Detect which cell encompasses the target text, then output its [x, y] center coordinate. 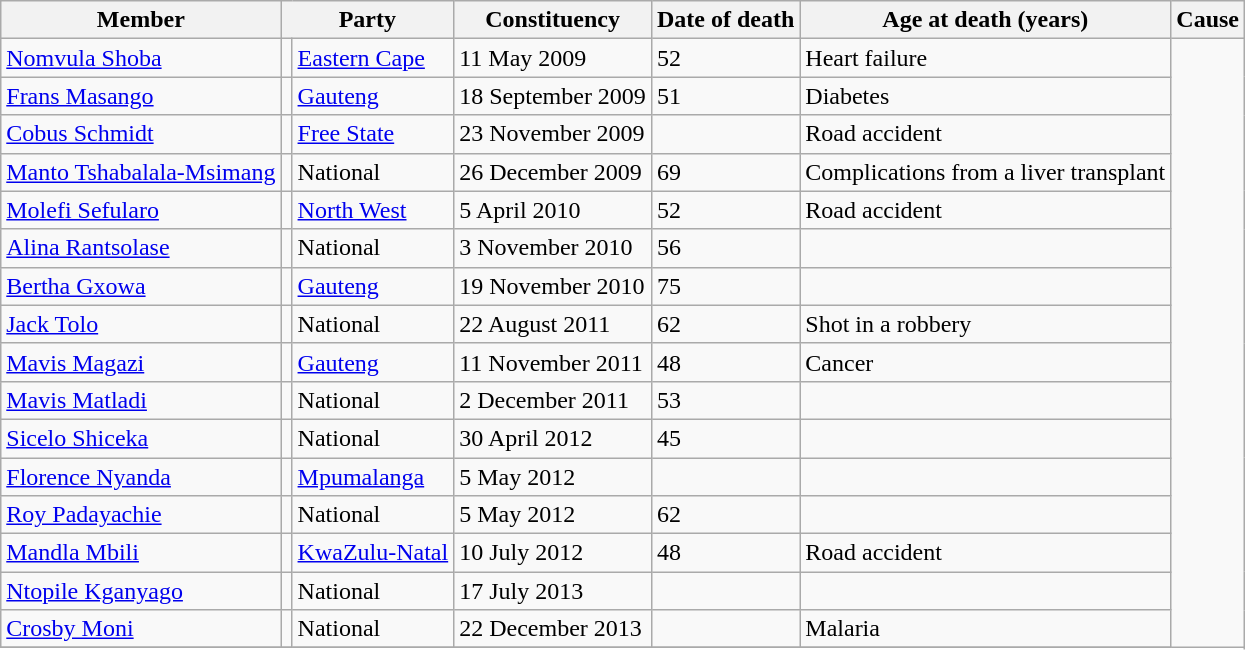
Age at death (years) [986, 20]
22 December 2013 [553, 629]
23 November 2009 [553, 134]
26 December 2009 [553, 172]
11 May 2009 [553, 58]
Mpumalanga [373, 477]
Sicelo Shiceka [141, 438]
Frans Masango [141, 96]
53 [725, 400]
Molefi Sefularo [141, 210]
Mavis Matladi [141, 400]
Complications from a liver transplant [986, 172]
Cause [1208, 20]
18 September 2009 [553, 96]
KwaZulu-Natal [373, 553]
Roy Padayachie [141, 515]
5 April 2010 [553, 210]
Heart failure [986, 58]
Shot in a robbery [986, 324]
69 [725, 172]
Eastern Cape [373, 58]
19 November 2010 [553, 286]
Constituency [553, 20]
56 [725, 248]
Malaria [986, 629]
22 August 2011 [553, 324]
Member [141, 20]
North West [373, 210]
Alina Rantsolase [141, 248]
Crosby Moni [141, 629]
30 April 2012 [553, 438]
Cancer [986, 362]
Diabetes [986, 96]
Nomvula Shoba [141, 58]
51 [725, 96]
11 November 2011 [553, 362]
10 July 2012 [553, 553]
45 [725, 438]
Party [368, 20]
Cobus Schmidt [141, 134]
Free State [373, 134]
Manto Tshabalala-Msimang [141, 172]
Date of death [725, 20]
2 December 2011 [553, 400]
75 [725, 286]
Ntopile Kganyago [141, 591]
Jack Tolo [141, 324]
Mandla Mbili [141, 553]
17 July 2013 [553, 591]
Florence Nyanda [141, 477]
3 November 2010 [553, 248]
Bertha Gxowa [141, 286]
Mavis Magazi [141, 362]
